From the cell containing the given text, extract its center point as [X, Y] coordinate. 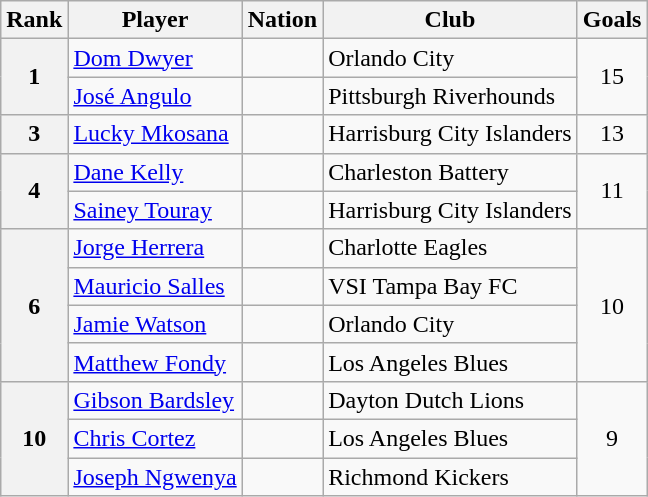
Dayton Dutch Lions [450, 400]
Nation [282, 20]
Chris Cortez [155, 438]
Matthew Fondy [155, 362]
Lucky Mkosana [155, 134]
6 [34, 305]
Charlotte Eagles [450, 248]
Dom Dwyer [155, 58]
Joseph Ngwenya [155, 477]
Mauricio Salles [155, 286]
Richmond Kickers [450, 477]
Player [155, 20]
9 [612, 438]
Club [450, 20]
Jamie Watson [155, 324]
Goals [612, 20]
Pittsburgh Riverhounds [450, 96]
4 [34, 191]
José Angulo [155, 96]
Dane Kelly [155, 172]
3 [34, 134]
Rank [34, 20]
15 [612, 77]
11 [612, 191]
13 [612, 134]
Jorge Herrera [155, 248]
1 [34, 77]
Sainey Touray [155, 210]
VSI Tampa Bay FC [450, 286]
Charleston Battery [450, 172]
Gibson Bardsley [155, 400]
